Find where the given text appears and provide that cell's center as [X, Y] coordinate. 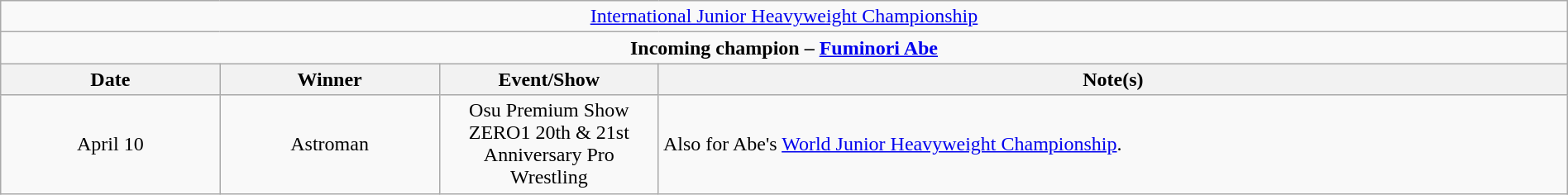
Astroman [329, 144]
Note(s) [1113, 79]
April 10 [111, 144]
Also for Abe's World Junior Heavyweight Championship. [1113, 144]
Osu Premium Show ZERO1 20th & 21st Anniversary Pro Wrestling [549, 144]
Event/Show [549, 79]
Date [111, 79]
Incoming champion – Fuminori Abe [784, 48]
International Junior Heavyweight Championship [784, 17]
Winner [329, 79]
